Capture the cell that displays the provided text and extract its [x, y] central coordinate. 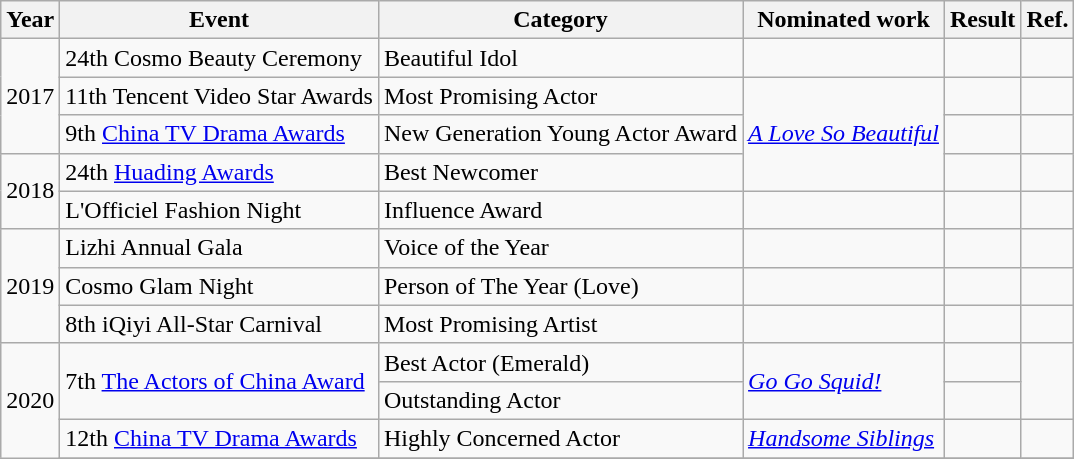
Lizhi Annual Gala [220, 248]
12th China TV Drama Awards [220, 438]
8th iQiyi All-Star Carnival [220, 324]
L'Officiel Fashion Night [220, 210]
2018 [30, 191]
Cosmo Glam Night [220, 286]
Nominated work [844, 20]
Handsome Siblings [844, 438]
Beautiful Idol [560, 58]
9th China TV Drama Awards [220, 134]
7th The Actors of China Award [220, 381]
Best Actor (Emerald) [560, 362]
New Generation Young Actor Award [560, 134]
Voice of the Year [560, 248]
24th Huading Awards [220, 172]
2019 [30, 286]
Ref. [1048, 20]
Most Promising Artist [560, 324]
Person of The Year (Love) [560, 286]
Influence Award [560, 210]
Year [30, 20]
Highly Concerned Actor [560, 438]
Outstanding Actor [560, 400]
Result [982, 20]
Best Newcomer [560, 172]
Most Promising Actor [560, 96]
A Love So Beautiful [844, 134]
Event [220, 20]
2020 [30, 400]
Category [560, 20]
11th Tencent Video Star Awards [220, 96]
24th Cosmo Beauty Ceremony [220, 58]
Go Go Squid! [844, 381]
2017 [30, 96]
